Determine the [X, Y] coordinate at the center of the cell enclosing the given text.  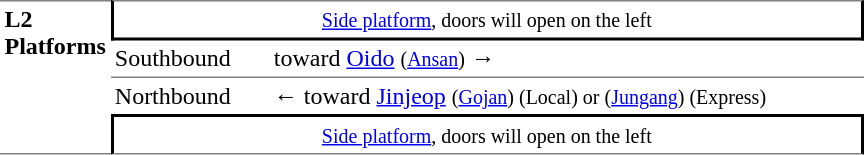
Southbound [190, 58]
← toward Jinjeop (Gojan) (Local) or (Jungang) (Express) [566, 95]
Northbound [190, 95]
L2Platforms [55, 77]
toward Oido (Ansan) → [566, 58]
